Locate the cell with the specified text and output its [X, Y] center coordinate. 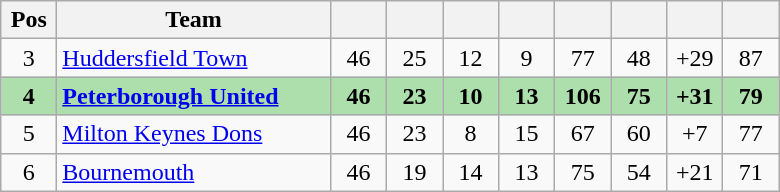
54 [639, 172]
+7 [695, 134]
9 [527, 58]
48 [639, 58]
Bournemouth [194, 172]
87 [751, 58]
12 [470, 58]
60 [639, 134]
14 [470, 172]
+29 [695, 58]
Peterborough United [194, 96]
10 [470, 96]
5 [29, 134]
8 [470, 134]
71 [751, 172]
+31 [695, 96]
Pos [29, 20]
6 [29, 172]
15 [527, 134]
106 [583, 96]
67 [583, 134]
Milton Keynes Dons [194, 134]
+21 [695, 172]
25 [414, 58]
4 [29, 96]
19 [414, 172]
Team [194, 20]
3 [29, 58]
79 [751, 96]
Huddersfield Town [194, 58]
